Extract the [X, Y] coordinate from the center of the cell holding the provided text.  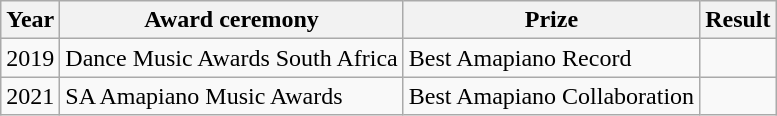
Best Amapiano Collaboration [551, 96]
2019 [30, 58]
2021 [30, 96]
Award ceremony [232, 20]
Dance Music Awards South Africa [232, 58]
Result [738, 20]
Prize [551, 20]
SA Amapiano Music Awards [232, 96]
Year [30, 20]
Best Amapiano Record [551, 58]
